Locate the cell with the specified text and output its [X, Y] center coordinate. 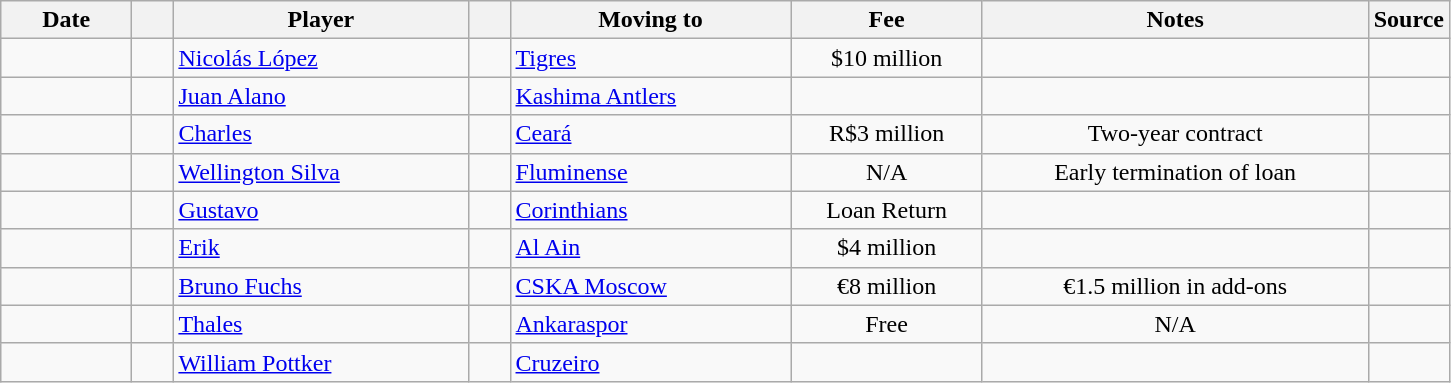
€8 million [886, 286]
Source [1408, 20]
Charles [321, 134]
Corinthians [650, 210]
Free [886, 324]
Loan Return [886, 210]
$10 million [886, 58]
Ceará [650, 134]
Fluminense [650, 172]
Ankaraspor [650, 324]
Fee [886, 20]
Gustavo [321, 210]
Nicolás López [321, 58]
Tigres [650, 58]
Moving to [650, 20]
Date [66, 20]
Al Ain [650, 248]
Early termination of loan [1175, 172]
Player [321, 20]
Thales [321, 324]
William Pottker [321, 362]
Erik [321, 248]
Wellington Silva [321, 172]
Two-year contract [1175, 134]
Cruzeiro [650, 362]
€1.5 million in add-ons [1175, 286]
Notes [1175, 20]
Bruno Fuchs [321, 286]
R$3 million [886, 134]
CSKA Moscow [650, 286]
$4 million [886, 248]
Juan Alano [321, 96]
Kashima Antlers [650, 96]
